Return [x, y] of the center of cell containing provided text 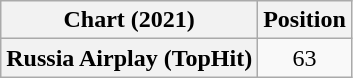
63 [305, 58]
Chart (2021) [130, 20]
Russia Airplay (TopHit) [130, 58]
Position [305, 20]
